Capture the cell that displays the provided text and extract its [X, Y] central coordinate. 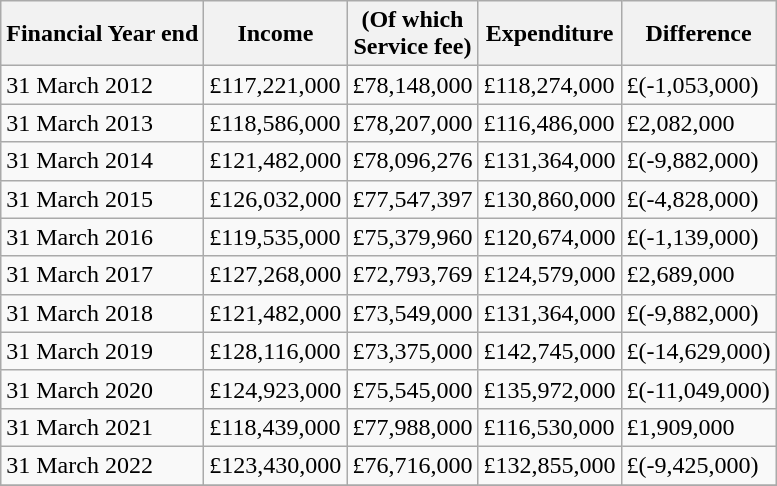
£78,148,000 [412, 85]
31 March 2015 [102, 199]
£77,988,000 [412, 427]
£75,545,000 [412, 389]
£124,923,000 [276, 389]
31 March 2018 [102, 313]
£119,535,000 [276, 237]
£76,716,000 [412, 465]
£(-9,425,000) [698, 465]
£1,909,000 [698, 427]
£(-14,629,000) [698, 351]
£135,972,000 [550, 389]
£130,860,000 [550, 199]
Difference [698, 34]
Income [276, 34]
£120,674,000 [550, 237]
£116,530,000 [550, 427]
£124,579,000 [550, 275]
£78,207,000 [412, 123]
£73,375,000 [412, 351]
£73,549,000 [412, 313]
£2,689,000 [698, 275]
£(-1,053,000) [698, 85]
31 March 2014 [102, 161]
£118,439,000 [276, 427]
£(-1,139,000) [698, 237]
31 March 2022 [102, 465]
£78,096,276 [412, 161]
31 March 2013 [102, 123]
£126,032,000 [276, 199]
£127,268,000 [276, 275]
31 March 2019 [102, 351]
31 March 2020 [102, 389]
31 March 2017 [102, 275]
(Of whichService fee) [412, 34]
£118,586,000 [276, 123]
£132,855,000 [550, 465]
£(-4,828,000) [698, 199]
£(-11,049,000) [698, 389]
31 March 2021 [102, 427]
31 March 2016 [102, 237]
£2,082,000 [698, 123]
£142,745,000 [550, 351]
31 March 2012 [102, 85]
£117,221,000 [276, 85]
Financial Year end [102, 34]
£118,274,000 [550, 85]
Expenditure [550, 34]
£77,547,397 [412, 199]
£123,430,000 [276, 465]
£72,793,769 [412, 275]
£128,116,000 [276, 351]
£75,379,960 [412, 237]
£116,486,000 [550, 123]
